Determine the (X, Y) coordinate at the center of the cell enclosing the given text.  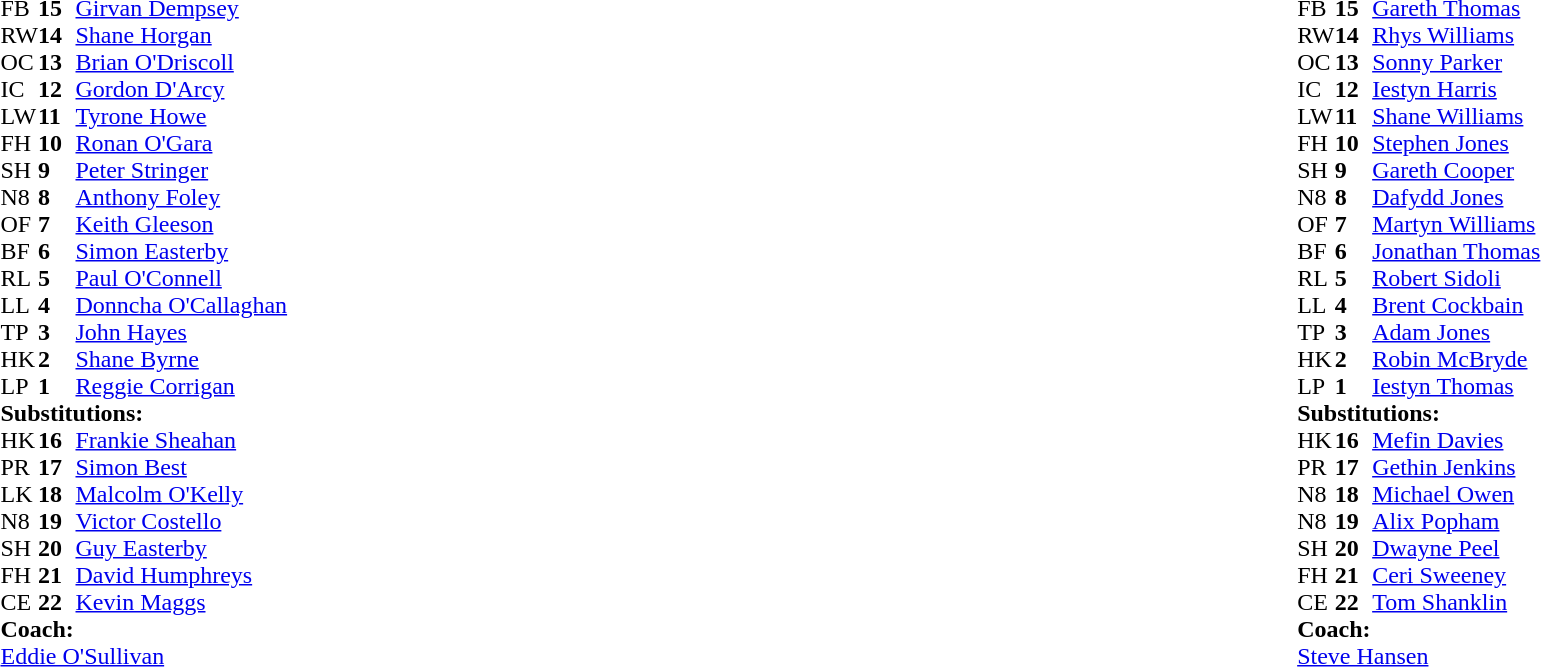
Shane Byrne (182, 360)
Victor Costello (182, 522)
Jonathan Thomas (1456, 252)
Alix Popham (1456, 522)
Malcolm O'Kelly (182, 494)
Anthony Foley (182, 198)
Paul O'Connell (182, 278)
Rhys Williams (1456, 36)
Gareth Cooper (1456, 170)
Ronan O'Gara (182, 144)
Shane Horgan (182, 36)
Tom Shanklin (1456, 602)
Adam Jones (1456, 332)
Dafydd Jones (1456, 198)
Dwayne Peel (1456, 548)
Brent Cockbain (1456, 306)
Frankie Sheahan (182, 440)
Robert Sidoli (1456, 278)
Ceri Sweeney (1456, 576)
LK (19, 494)
Tyrone Howe (182, 116)
Stephen Jones (1456, 144)
Peter Stringer (182, 170)
Reggie Corrigan (182, 386)
Kevin Maggs (182, 602)
Michael Owen (1456, 494)
Gordon D'Arcy (182, 90)
Iestyn Harris (1456, 90)
Simon Easterby (182, 252)
Sonny Parker (1456, 62)
John Hayes (182, 332)
Gethin Jenkins (1456, 468)
Iestyn Thomas (1456, 386)
Robin McBryde (1456, 360)
Martyn Williams (1456, 224)
Donncha O'Callaghan (182, 306)
Brian O'Driscoll (182, 62)
David Humphreys (182, 576)
Keith Gleeson (182, 224)
Simon Best (182, 468)
Guy Easterby (182, 548)
Shane Williams (1456, 116)
Mefin Davies (1456, 440)
